Search for the cell housing the specified text and yield its (x, y) center coordinate. 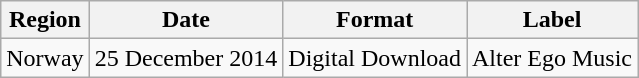
Date (186, 20)
Digital Download (375, 58)
Region (45, 20)
Alter Ego Music (552, 58)
25 December 2014 (186, 58)
Label (552, 20)
Format (375, 20)
Norway (45, 58)
